Return the [X, Y] coordinate for the center point of the cell that contains the specified text.  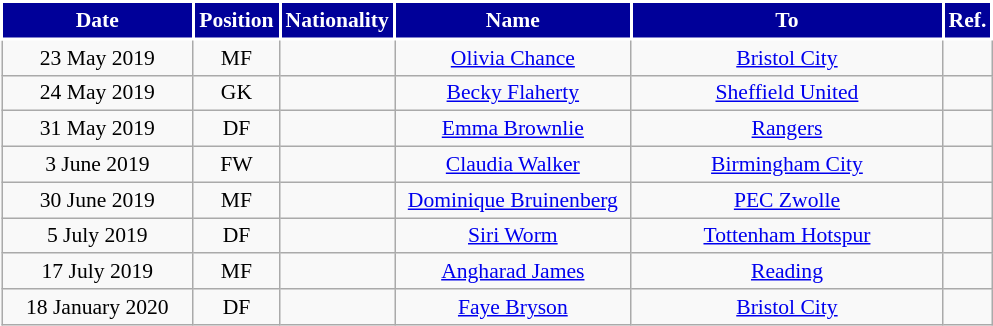
24 May 2019 [98, 93]
Angharad James [514, 272]
To [787, 20]
Siri Worm [514, 236]
GK [236, 93]
Reading [787, 272]
Olivia Chance [514, 57]
Becky Flaherty [514, 93]
Position [236, 20]
Date [98, 20]
Ref. [968, 20]
Rangers [787, 129]
23 May 2019 [98, 57]
30 June 2019 [98, 200]
3 June 2019 [98, 165]
Faye Bryson [514, 307]
31 May 2019 [98, 129]
FW [236, 165]
Emma Brownlie [514, 129]
5 July 2019 [98, 236]
17 July 2019 [98, 272]
Tottenham Hotspur [787, 236]
Nationality [338, 20]
PEC Zwolle [787, 200]
18 January 2020 [98, 307]
Sheffield United [787, 93]
Birmingham City [787, 165]
Dominique Bruinenberg [514, 200]
Claudia Walker [514, 165]
Name [514, 20]
